For the text-containing cell, return its midpoint in [X, Y] coordinate format. 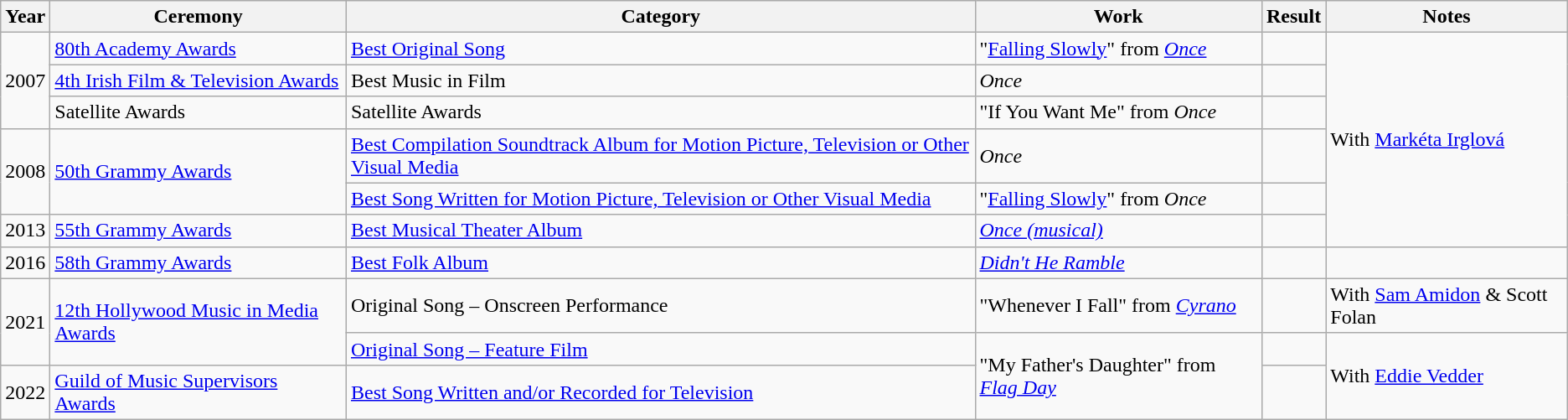
Notes [1447, 17]
With Eddie Vedder [1447, 376]
"My Father's Daughter" from Flag Day [1118, 376]
2022 [25, 392]
Best Folk Album [660, 262]
12th Hollywood Music in Media Awards [199, 322]
Result [1293, 17]
80th Academy Awards [199, 49]
2016 [25, 262]
Work [1118, 17]
2008 [25, 171]
With Sam Amidon & Scott Folan [1447, 305]
Year [25, 17]
Best Musical Theater Album [660, 231]
2007 [25, 80]
Best Song Written for Motion Picture, Television or Other Visual Media [660, 199]
Original Song – Feature Film [660, 349]
Guild of Music Supervisors Awards [199, 392]
"Whenever I Fall" from Cyrano [1118, 305]
"If You Want Me" from Once [1118, 112]
Didn't He Ramble [1118, 262]
2013 [25, 231]
Original Song – Onscreen Performance [660, 305]
Once (musical) [1118, 231]
Ceremony [199, 17]
With Markéta Irglová [1447, 139]
Best Song Written and/or Recorded for Television [660, 392]
58th Grammy Awards [199, 262]
2021 [25, 322]
Best Music in Film [660, 80]
Category [660, 17]
Best Compilation Soundtrack Album for Motion Picture, Television or Other Visual Media [660, 156]
50th Grammy Awards [199, 171]
Best Original Song [660, 49]
4th Irish Film & Television Awards [199, 80]
55th Grammy Awards [199, 231]
